Find where the given text appears and provide that cell's center as (x, y) coordinate. 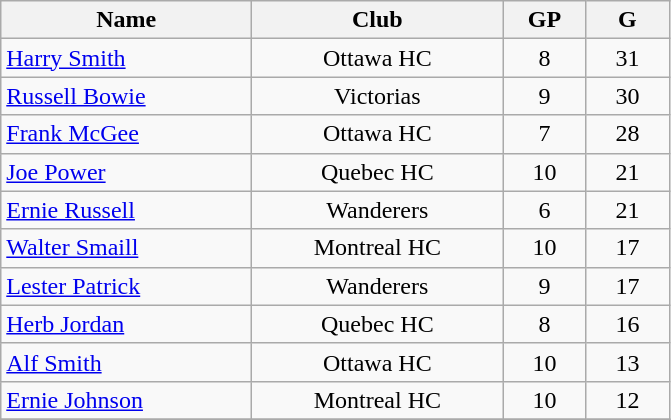
7 (544, 134)
13 (628, 362)
GP (544, 20)
16 (628, 324)
Walter Smaill (126, 248)
Joe Power (126, 172)
Club (378, 20)
30 (628, 96)
Ernie Russell (126, 210)
Alf Smith (126, 362)
Frank McGee (126, 134)
31 (628, 58)
Lester Patrick (126, 286)
G (628, 20)
Victorias (378, 96)
28 (628, 134)
6 (544, 210)
Name (126, 20)
Herb Jordan (126, 324)
Russell Bowie (126, 96)
Ernie Johnson (126, 400)
12 (628, 400)
Harry Smith (126, 58)
